Scan for the cell matching the given text and deliver its (x, y) coordinate at center. 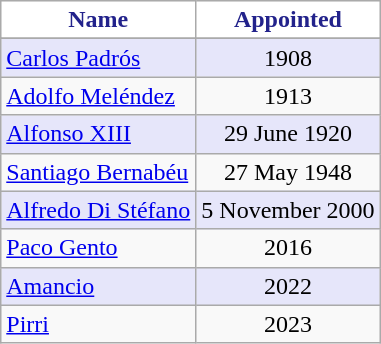
27 May 1948 (288, 172)
Pirri (98, 324)
Santiago Bernabéu (98, 172)
29 June 1920 (288, 134)
Paco Gento (98, 248)
Alfonso XIII (98, 134)
Appointed (288, 20)
Adolfo Meléndez (98, 96)
2016 (288, 248)
1913 (288, 96)
Carlos Padrós (98, 58)
1908 (288, 58)
Alfredo Di Stéfano (98, 210)
2023 (288, 324)
2022 (288, 286)
Name (98, 20)
Amancio (98, 286)
5 November 2000 (288, 210)
